Output the (X, Y) coordinate of the center of the cell containing the given text.  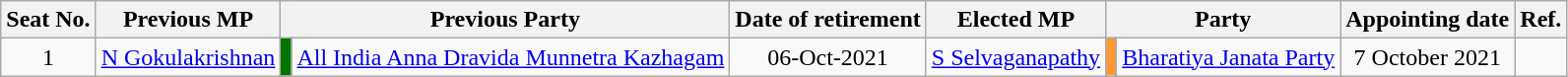
7 October 2021 (1428, 57)
Previous MP (188, 20)
S Selvaganapathy (1015, 57)
06-Oct-2021 (827, 57)
Previous Party (505, 20)
Seat No. (48, 20)
Ref. (1540, 20)
Party (1223, 20)
Elected MP (1015, 20)
All India Anna Dravida Munnetra Kazhagam (510, 57)
Appointing date (1428, 20)
N Gokulakrishnan (188, 57)
Bharatiya Janata Party (1229, 57)
Date of retirement (827, 20)
1 (48, 57)
